Identify which cell holds the provided text, then report its [x, y] central coordinate. 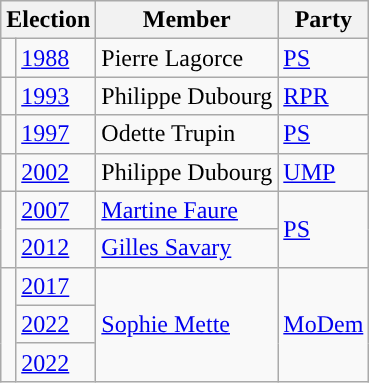
Party [324, 20]
Martine Faure [187, 210]
1997 [56, 134]
1993 [56, 96]
RPR [324, 96]
Gilles Savary [187, 248]
Odette Trupin [187, 134]
MoDem [324, 324]
UMP [324, 172]
Member [187, 20]
2007 [56, 210]
Election [48, 20]
Pierre Lagorce [187, 58]
2017 [56, 286]
2002 [56, 172]
2012 [56, 248]
1988 [56, 58]
Sophie Mette [187, 324]
